Capture the cell that displays the provided text and extract its (x, y) central coordinate. 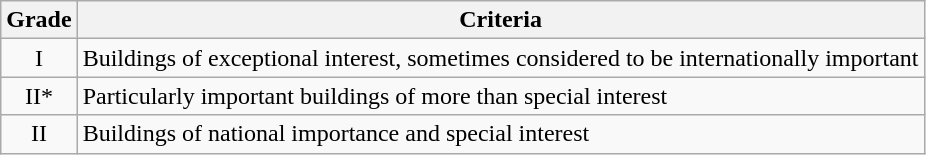
I (39, 58)
Criteria (500, 20)
Buildings of national importance and special interest (500, 134)
Particularly important buildings of more than special interest (500, 96)
Grade (39, 20)
Buildings of exceptional interest, sometimes considered to be internationally important (500, 58)
II (39, 134)
II* (39, 96)
